Output the (X, Y) coordinate of the center of the cell containing the given text.  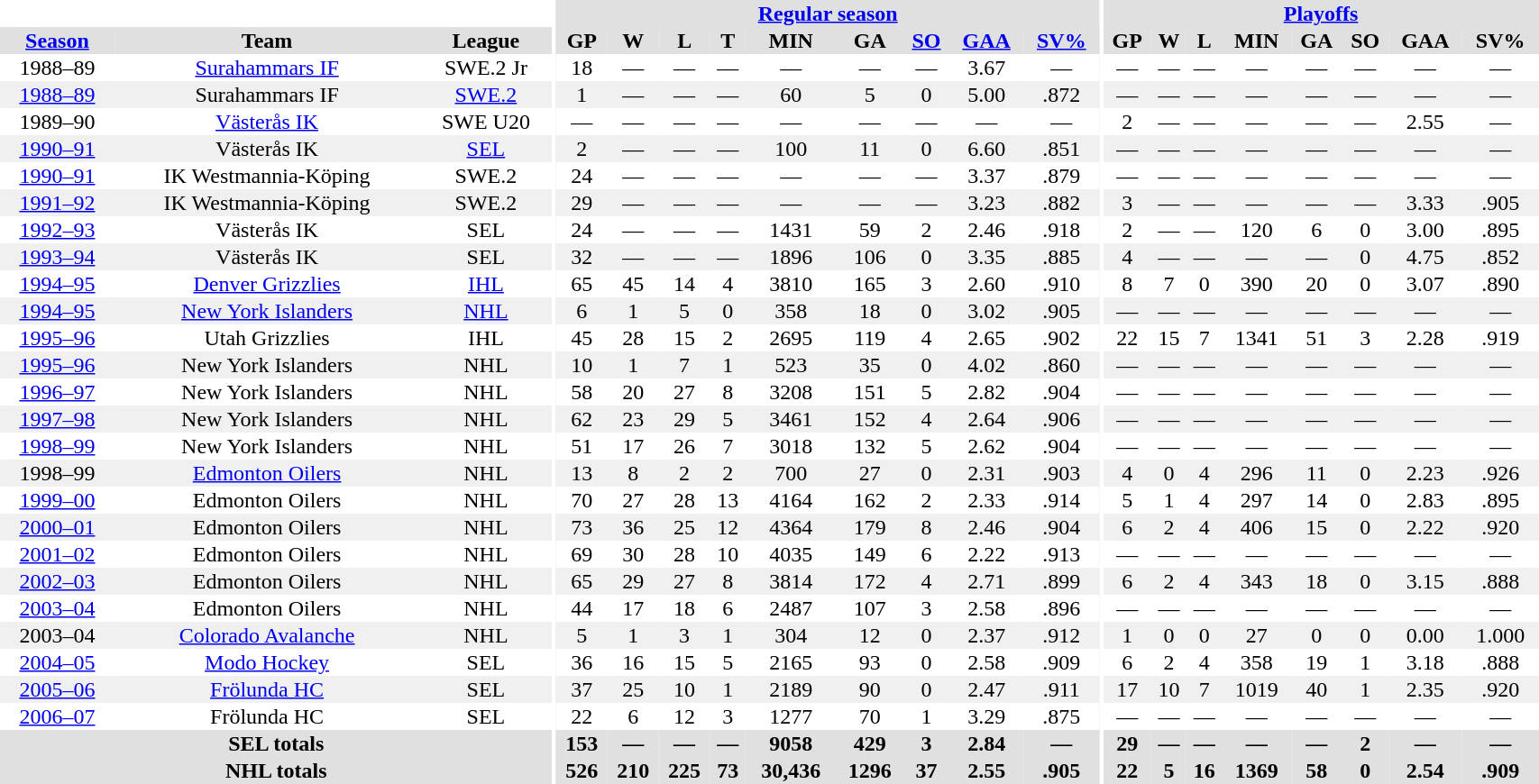
2.31 (986, 473)
1896 (792, 257)
Colorado Avalanche (267, 635)
59 (870, 230)
.902 (1061, 338)
2.60 (986, 284)
90 (870, 689)
SEL totals (276, 743)
3.35 (986, 257)
4.75 (1425, 257)
1991–92 (58, 203)
526 (582, 770)
2.35 (1425, 689)
406 (1256, 527)
.852 (1500, 257)
1996–97 (58, 392)
40 (1316, 689)
1277 (792, 716)
2004–05 (58, 662)
.914 (1061, 500)
3810 (792, 284)
2.64 (986, 419)
149 (870, 554)
.860 (1061, 365)
62 (582, 419)
30 (633, 554)
SWE.2 Jr (485, 68)
165 (870, 284)
1992–93 (58, 230)
343 (1256, 581)
League (485, 41)
3461 (792, 419)
T (728, 41)
.912 (1061, 635)
3.15 (1425, 581)
2002–03 (58, 581)
60 (792, 95)
153 (582, 743)
35 (870, 365)
296 (1256, 473)
69 (582, 554)
2.65 (986, 338)
304 (792, 635)
.896 (1061, 608)
2001–02 (58, 554)
2.47 (986, 689)
3.02 (986, 311)
.879 (1061, 176)
SWE U20 (485, 122)
3.00 (1425, 230)
.885 (1061, 257)
2.71 (986, 581)
100 (792, 149)
Utah Grizzlies (267, 338)
2006–07 (58, 716)
2.54 (1425, 770)
2.82 (986, 392)
3.67 (986, 68)
172 (870, 581)
3.33 (1425, 203)
3208 (792, 392)
2005–06 (58, 689)
1019 (1256, 689)
132 (870, 446)
.913 (1061, 554)
3.07 (1425, 284)
3814 (792, 581)
2165 (792, 662)
523 (792, 365)
.926 (1500, 473)
1999–00 (58, 500)
2.62 (986, 446)
2.23 (1425, 473)
.910 (1061, 284)
Regular season (828, 14)
Playoffs (1322, 14)
44 (582, 608)
.906 (1061, 419)
.875 (1061, 716)
4.02 (986, 365)
6.60 (986, 149)
210 (633, 770)
NHL totals (276, 770)
4035 (792, 554)
1993–94 (58, 257)
2000–01 (58, 527)
32 (582, 257)
151 (870, 392)
93 (870, 662)
700 (792, 473)
119 (870, 338)
.872 (1061, 95)
2189 (792, 689)
1.000 (1500, 635)
.911 (1061, 689)
2.83 (1425, 500)
.919 (1500, 338)
.851 (1061, 149)
179 (870, 527)
.882 (1061, 203)
2.28 (1425, 338)
19 (1316, 662)
1341 (1256, 338)
Modo Hockey (267, 662)
2487 (792, 608)
4164 (792, 500)
Denver Grizzlies (267, 284)
225 (685, 770)
.903 (1061, 473)
.918 (1061, 230)
107 (870, 608)
26 (685, 446)
2.84 (986, 743)
297 (1256, 500)
2.33 (986, 500)
1989–90 (58, 122)
3.37 (986, 176)
2695 (792, 338)
162 (870, 500)
4364 (792, 527)
120 (1256, 230)
.890 (1500, 284)
Team (267, 41)
1296 (870, 770)
.899 (1061, 581)
5.00 (986, 95)
3.23 (986, 203)
9058 (792, 743)
23 (633, 419)
3018 (792, 446)
390 (1256, 284)
106 (870, 257)
429 (870, 743)
Season (58, 41)
152 (870, 419)
3.18 (1425, 662)
1997–98 (58, 419)
1369 (1256, 770)
1431 (792, 230)
3.29 (986, 716)
30,436 (792, 770)
0.00 (1425, 635)
2.37 (986, 635)
